Return (x, y) of the center of cell containing provided text 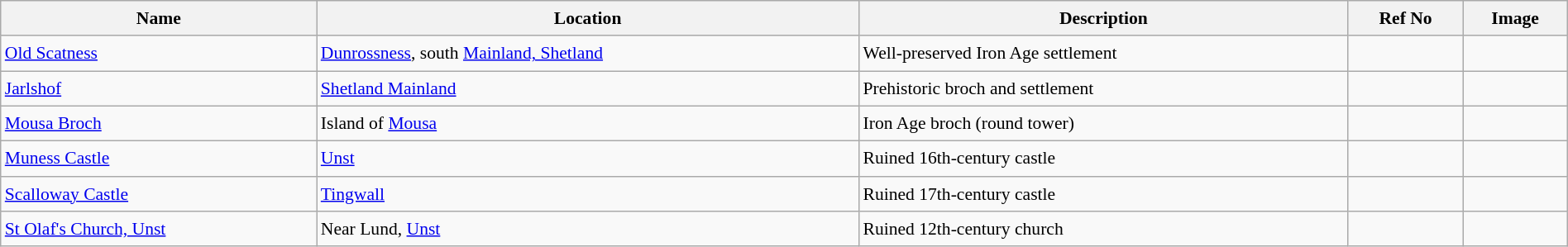
Image (1515, 18)
Tingwall (588, 195)
Old Scatness (159, 55)
Well-preserved Iron Age settlement (1103, 55)
Scalloway Castle (159, 195)
Mousa Broch (159, 124)
Ref No (1406, 18)
Shetland Mainland (588, 89)
Location (588, 18)
Description (1103, 18)
Island of Mousa (588, 124)
Jarlshof (159, 89)
Ruined 16th-century castle (1103, 159)
Iron Age broch (round tower) (1103, 124)
Muness Castle (159, 159)
Dunrossness, south Mainland, Shetland (588, 55)
Name (159, 18)
Near Lund, Unst (588, 230)
Ruined 17th-century castle (1103, 195)
Ruined 12th-century church (1103, 230)
Prehistoric broch and settlement (1103, 89)
Unst (588, 159)
St Olaf's Church, Unst (159, 230)
